Return [X, Y] of the center of cell containing provided text 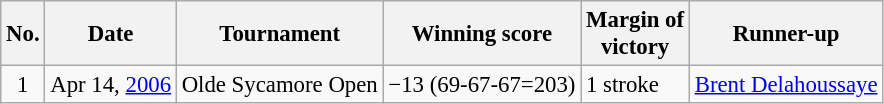
Brent Delahoussaye [786, 85]
Margin ofvictory [636, 34]
Runner-up [786, 34]
Date [110, 34]
Tournament [280, 34]
−13 (69-67-67=203) [482, 85]
Apr 14, 2006 [110, 85]
Olde Sycamore Open [280, 85]
1 stroke [636, 85]
Winning score [482, 34]
1 [23, 85]
No. [23, 34]
